Pinpoint the cell where the given text exists, returning its [X, Y] midpoint coordinate. 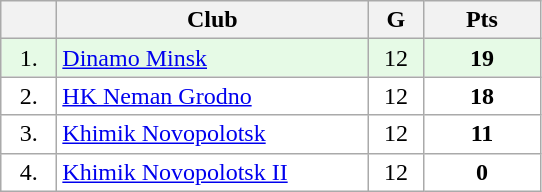
11 [482, 134]
1. [29, 58]
Club [212, 20]
G [396, 20]
19 [482, 58]
0 [482, 172]
4. [29, 172]
Dinamo Minsk [212, 58]
18 [482, 96]
3. [29, 134]
Pts [482, 20]
HK Neman Grodno [212, 96]
Khimik Novopolotsk II [212, 172]
Khimik Novopolotsk [212, 134]
2. [29, 96]
